Output the (X, Y) coordinate of the center of the cell containing the given text.  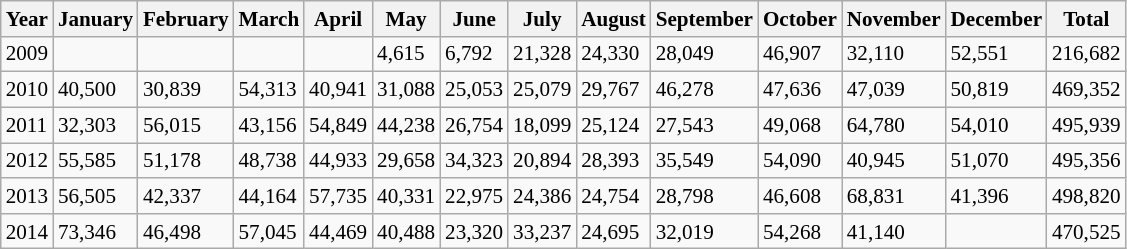
44,164 (270, 196)
July (542, 18)
54,010 (996, 124)
27,543 (704, 124)
64,780 (894, 124)
41,396 (996, 196)
57,735 (338, 196)
68,831 (894, 196)
Year (27, 18)
28,049 (704, 54)
40,331 (406, 196)
24,754 (614, 196)
21,328 (542, 54)
24,330 (614, 54)
November (894, 18)
26,754 (474, 124)
46,498 (186, 230)
470,525 (1086, 230)
46,278 (704, 90)
495,939 (1086, 124)
47,636 (800, 90)
20,894 (542, 160)
29,767 (614, 90)
February (186, 18)
49,068 (800, 124)
32,019 (704, 230)
31,088 (406, 90)
56,505 (96, 196)
43,156 (270, 124)
2014 (27, 230)
2009 (27, 54)
35,549 (704, 160)
52,551 (996, 54)
22,975 (474, 196)
495,356 (1086, 160)
54,849 (338, 124)
56,015 (186, 124)
April (338, 18)
51,178 (186, 160)
46,907 (800, 54)
2010 (27, 90)
2011 (27, 124)
23,320 (474, 230)
33,237 (542, 230)
December (996, 18)
32,110 (894, 54)
44,238 (406, 124)
34,323 (474, 160)
469,352 (1086, 90)
51,070 (996, 160)
4,615 (406, 54)
54,313 (270, 90)
216,682 (1086, 54)
54,090 (800, 160)
Total (1086, 18)
18,099 (542, 124)
24,695 (614, 230)
54,268 (800, 230)
June (474, 18)
40,500 (96, 90)
29,658 (406, 160)
44,933 (338, 160)
24,386 (542, 196)
January (96, 18)
September (704, 18)
August (614, 18)
48,738 (270, 160)
25,079 (542, 90)
32,303 (96, 124)
October (800, 18)
55,585 (96, 160)
May (406, 18)
41,140 (894, 230)
42,337 (186, 196)
28,393 (614, 160)
6,792 (474, 54)
50,819 (996, 90)
498,820 (1086, 196)
44,469 (338, 230)
28,798 (704, 196)
March (270, 18)
47,039 (894, 90)
40,488 (406, 230)
30,839 (186, 90)
57,045 (270, 230)
40,941 (338, 90)
25,124 (614, 124)
25,053 (474, 90)
46,608 (800, 196)
73,346 (96, 230)
2013 (27, 196)
40,945 (894, 160)
2012 (27, 160)
